Search for the cell housing the specified text and yield its (x, y) center coordinate. 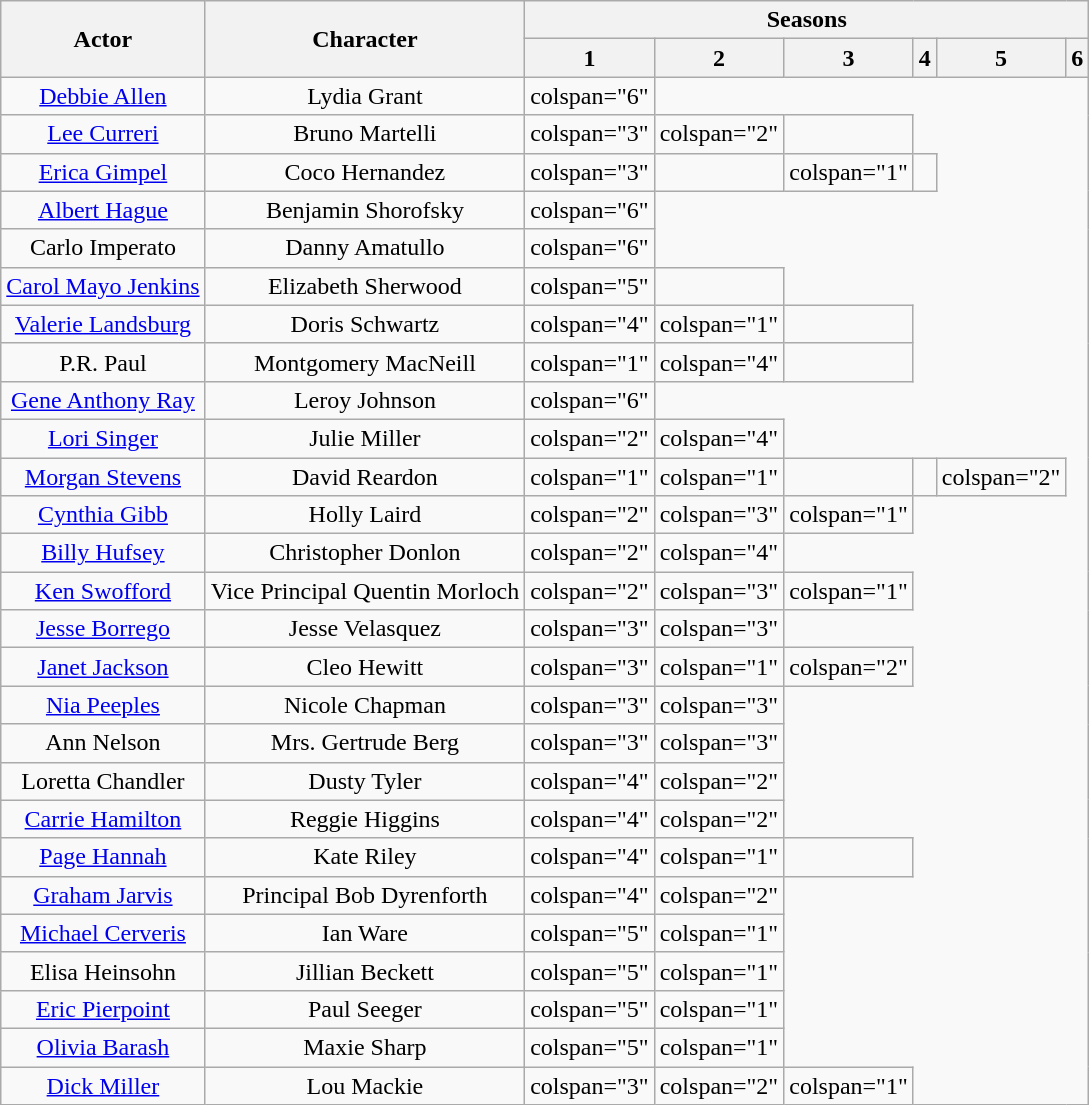
6 (1078, 58)
Ann Nelson (103, 743)
P.R. Paul (103, 362)
Carlo Imperato (103, 248)
Bruno Martelli (365, 134)
Christopher Donlon (365, 553)
1 (590, 58)
Olivia Barash (103, 1047)
Character (365, 39)
Valerie Landsburg (103, 324)
Dusty Tyler (365, 781)
Julie Miller (365, 438)
Albert Hague (103, 210)
Gene Anthony Ray (103, 400)
Benjamin Shorofsky (365, 210)
Graham Jarvis (103, 895)
Nicole Chapman (365, 705)
Nia Peeples (103, 705)
Ken Swofford (103, 591)
2 (719, 58)
Janet Jackson (103, 667)
Cynthia Gibb (103, 515)
Coco Hernandez (365, 172)
Elizabeth Sherwood (365, 286)
Erica Gimpel (103, 172)
Actor (103, 39)
Michael Cerveris (103, 933)
Seasons (807, 20)
Carrie Hamilton (103, 819)
David Reardon (365, 477)
Doris Schwartz (365, 324)
Jesse Velasquez (365, 629)
Paul Seeger (365, 1009)
3 (849, 58)
Eric Pierpoint (103, 1009)
Kate Riley (365, 857)
Carol Mayo Jenkins (103, 286)
Dick Miller (103, 1085)
Cleo Hewitt (365, 667)
Mrs. Gertrude Berg (365, 743)
Jesse Borrego (103, 629)
Ian Ware (365, 933)
Morgan Stevens (103, 477)
Lee Curreri (103, 134)
Montgomery MacNeill (365, 362)
Debbie Allen (103, 96)
Principal Bob Dyrenforth (365, 895)
Holly Laird (365, 515)
Loretta Chandler (103, 781)
Reggie Higgins (365, 819)
Leroy Johnson (365, 400)
Billy Hufsey (103, 553)
Elisa Heinsohn (103, 971)
Lydia Grant (365, 96)
Danny Amatullo (365, 248)
Lori Singer (103, 438)
Maxie Sharp (365, 1047)
Vice Principal Quentin Morloch (365, 591)
Jillian Beckett (365, 971)
4 (924, 58)
5 (1001, 58)
Page Hannah (103, 857)
Lou Mackie (365, 1085)
